Output the [x, y] coordinate of the center of the cell containing the given text.  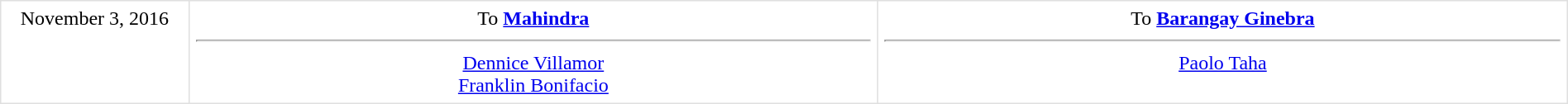
November 3, 2016 [94, 52]
To MahindraDennice VillamorFranklin Bonifacio [533, 52]
To Barangay GinebraPaolo Taha [1223, 52]
